Scan for the cell matching the given text and deliver its (X, Y) coordinate at center. 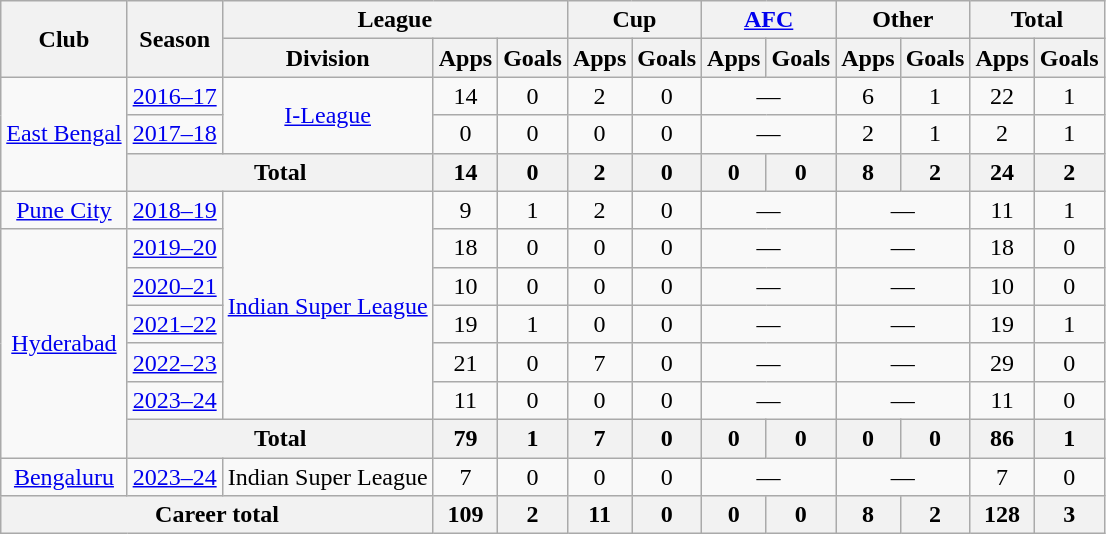
24 (1002, 172)
3 (1069, 515)
Hyderabad (64, 343)
2016–17 (174, 96)
2018–19 (174, 210)
Career total (217, 515)
2020–21 (174, 286)
22 (1002, 96)
Other (903, 20)
Bengaluru (64, 477)
Pune City (64, 210)
AFC (769, 20)
29 (1002, 362)
Season (174, 39)
2017–18 (174, 134)
East Bengal (64, 134)
League (394, 20)
6 (868, 96)
2021–22 (174, 324)
2022–23 (174, 362)
Club (64, 39)
Cup (634, 20)
Division (328, 58)
I-League (328, 115)
2019–20 (174, 248)
9 (465, 210)
86 (1002, 438)
128 (1002, 515)
109 (465, 515)
21 (465, 362)
79 (465, 438)
